For the text-containing cell, return its midpoint in [X, Y] coordinate format. 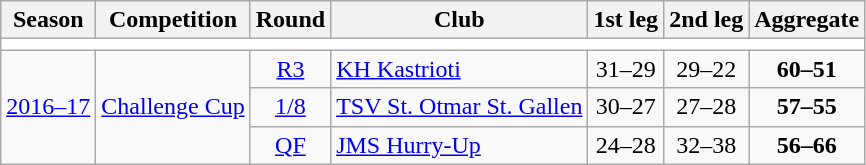
2016–17 [48, 107]
Competition [173, 20]
24–28 [626, 145]
27–28 [706, 107]
Club [460, 20]
29–22 [706, 69]
56–66 [807, 145]
Season [48, 20]
31–29 [626, 69]
32–38 [706, 145]
Round [290, 20]
60–51 [807, 69]
30–27 [626, 107]
JMS Hurry-Up [460, 145]
2nd leg [706, 20]
TSV St. Otmar St. Gallen [460, 107]
57–55 [807, 107]
KH Kastrioti [460, 69]
QF [290, 145]
R3 [290, 69]
Challenge Cup [173, 107]
1st leg [626, 20]
1/8 [290, 107]
Aggregate [807, 20]
